Pinpoint the cell where the given text exists, returning its [x, y] midpoint coordinate. 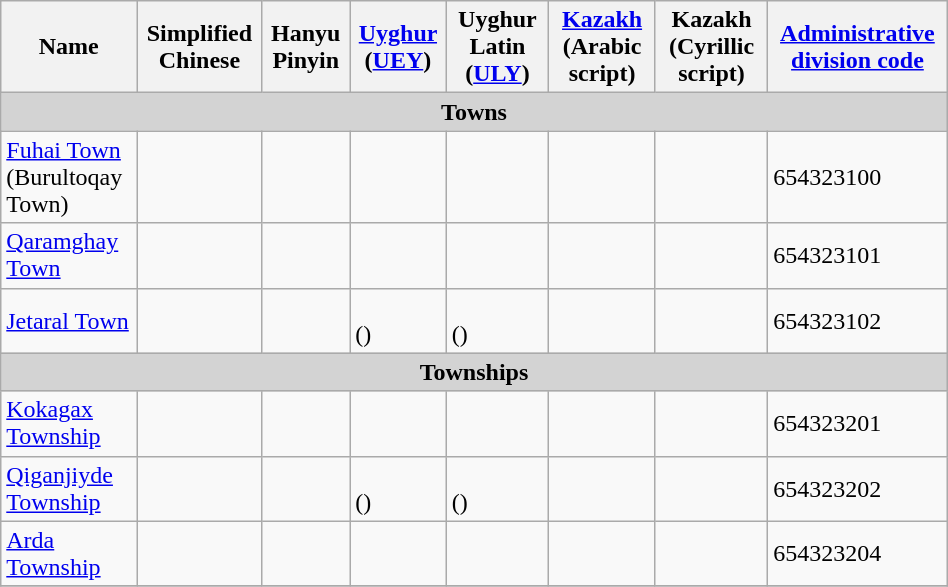
Qiganjiyde Township [69, 488]
Towns [474, 112]
654323101 [858, 256]
Uyghur Latin (ULY) [498, 47]
654323202 [858, 488]
Hanyu Pinyin [306, 47]
654323201 [858, 424]
Kazakh (Arabic script) [602, 47]
Qaramghay Town [69, 256]
Kokagax Township [69, 424]
654323100 [858, 177]
Name [69, 47]
Fuhai Town(Burultoqay Town) [69, 177]
Jetaral Town [69, 320]
654323204 [858, 554]
Uyghur (UEY) [398, 47]
Simplified Chinese [200, 47]
Administrative division code [858, 47]
654323102 [858, 320]
Townships [474, 372]
Arda Township [69, 554]
Kazakh (Cyrillic script) [711, 47]
